Identify which cell holds the provided text, then report its (X, Y) central coordinate. 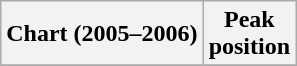
Peakposition (249, 34)
Chart (2005–2006) (102, 34)
